Extract the [X, Y] coordinate from the center of the cell holding the provided text.  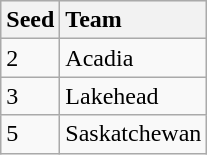
Team [134, 20]
Saskatchewan [134, 134]
Lakehead [134, 96]
Acadia [134, 58]
2 [30, 58]
3 [30, 96]
5 [30, 134]
Seed [30, 20]
